Identify which cell holds the provided text, then report its (x, y) central coordinate. 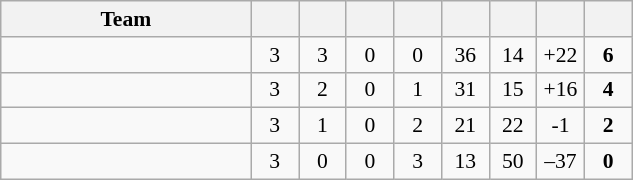
Team (126, 19)
50 (513, 162)
14 (513, 55)
-1 (561, 126)
31 (465, 90)
4 (608, 90)
36 (465, 55)
22 (513, 126)
+22 (561, 55)
15 (513, 90)
13 (465, 162)
+16 (561, 90)
21 (465, 126)
6 (608, 55)
–37 (561, 162)
